Return [X, Y] of the center of cell containing provided text 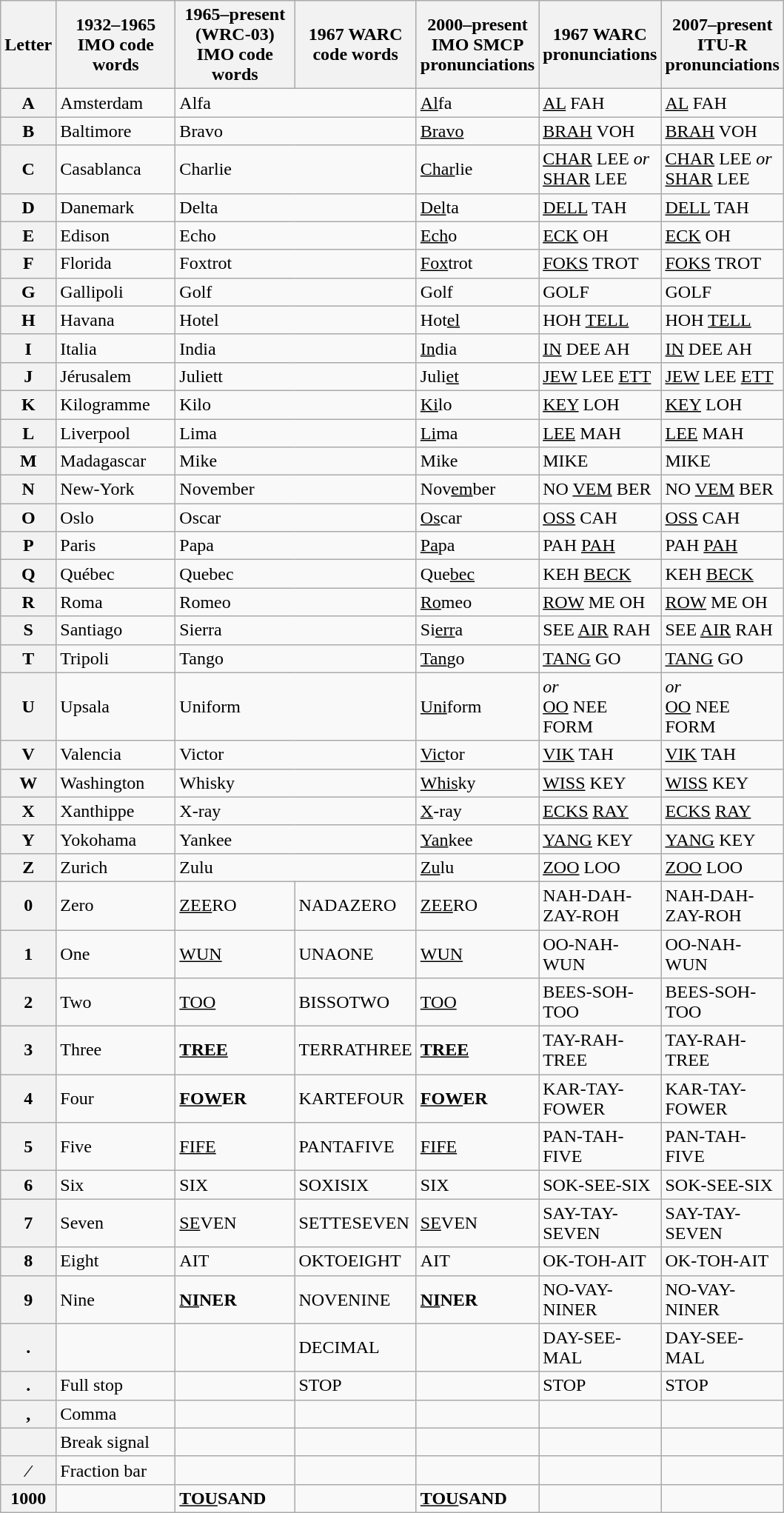
, [28, 1414]
Amsterdam [115, 103]
5 [28, 1146]
Liverpool [115, 433]
Jérusalem [115, 376]
Edison [115, 236]
Paris [115, 546]
F [28, 264]
G [28, 292]
Two [115, 1003]
1932–1965 IMO code words [115, 44]
8 [28, 1261]
Gallipoli [115, 292]
Québec [115, 574]
PANTAFIVE [355, 1146]
Seven [115, 1223]
3 [28, 1050]
Oslo [115, 518]
Tripoli [115, 658]
Fraction bar [115, 1470]
O [28, 518]
NADAZERO [355, 905]
BISSOTWO [355, 1003]
Letter [28, 44]
⁄ [28, 1470]
1000 [28, 1498]
SOXISIX [355, 1185]
H [28, 320]
0 [28, 905]
A [28, 103]
Santiago [115, 630]
1965–present (WRC-03) IMO code words [235, 44]
Roma [115, 602]
Y [28, 839]
Yokohama [115, 839]
TERRATHREE [355, 1050]
S [28, 630]
Three [115, 1050]
Florida [115, 264]
Casablanca [115, 169]
J [28, 376]
DECIMAL [355, 1348]
Madagascar [115, 461]
Five [115, 1146]
C [28, 169]
NOVENINE [355, 1299]
Q [28, 574]
Zurich [115, 867]
4 [28, 1099]
2 [28, 1003]
L [28, 433]
Six [115, 1185]
K [28, 404]
Comma [115, 1414]
Washington [115, 783]
E [28, 236]
2000–present IMO SMCP pronunciations [477, 44]
P [28, 546]
Z [28, 867]
M [28, 461]
D [28, 207]
Break signal [115, 1442]
OKTOEIGHT [355, 1261]
Kilogramme [115, 404]
1967 WARC pronunciations [600, 44]
W [28, 783]
Italia [115, 348]
7 [28, 1223]
SETTESEVEN [355, 1223]
KARTEFOUR [355, 1099]
N [28, 490]
R [28, 602]
Upsala [115, 707]
U [28, 707]
I [28, 348]
T [28, 658]
1967 WARC code words [355, 44]
Eight [115, 1261]
Nine [115, 1299]
Juliett [296, 376]
Havana [115, 320]
B [28, 131]
Xanthippe [115, 811]
9 [28, 1299]
X [28, 811]
Valencia [115, 755]
New-York [115, 490]
1 [28, 954]
Juliet [477, 376]
2007–present ITU-R pronunciations [723, 44]
Full stop [115, 1386]
6 [28, 1185]
Zero [115, 905]
One [115, 954]
V [28, 755]
Baltimore [115, 131]
UNAONE [355, 954]
Four [115, 1099]
Danemark [115, 207]
